Pinpoint the cell where the given text exists, returning its (x, y) midpoint coordinate. 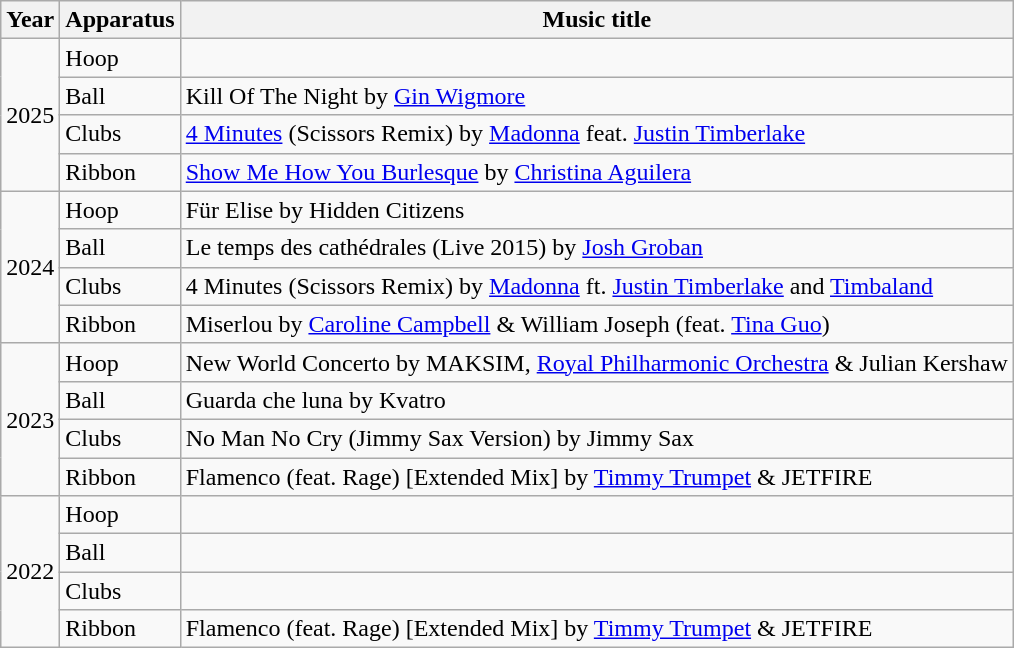
Le temps des cathédrales (Live 2015) by Josh Groban (596, 248)
New World Concerto by MAKSIM, Royal Philharmonic Orchestra & Julian Kershaw (596, 362)
2023 (30, 419)
Für Elise by Hidden Citizens (596, 210)
No Man No Cry (Jimmy Sax Version) by Jimmy Sax (596, 438)
Apparatus (120, 20)
2025 (30, 115)
4 Minutes (Scissors Remix) by Madonna feat. Justin Timberlake (596, 134)
Guarda che luna by Kvatro (596, 400)
Miserlou by Caroline Campbell & William Joseph (feat. Tina Guo) (596, 324)
Year (30, 20)
Music title (596, 20)
2024 (30, 267)
2022 (30, 572)
4 Minutes (Scissors Remix) by Madonna ft. Justin Timberlake and Timbaland (596, 286)
Kill Of The Night by Gin Wigmore (596, 96)
Show Me How You Burlesque by Christina Aguilera (596, 172)
